From the cell containing the given text, extract its center point as [X, Y] coordinate. 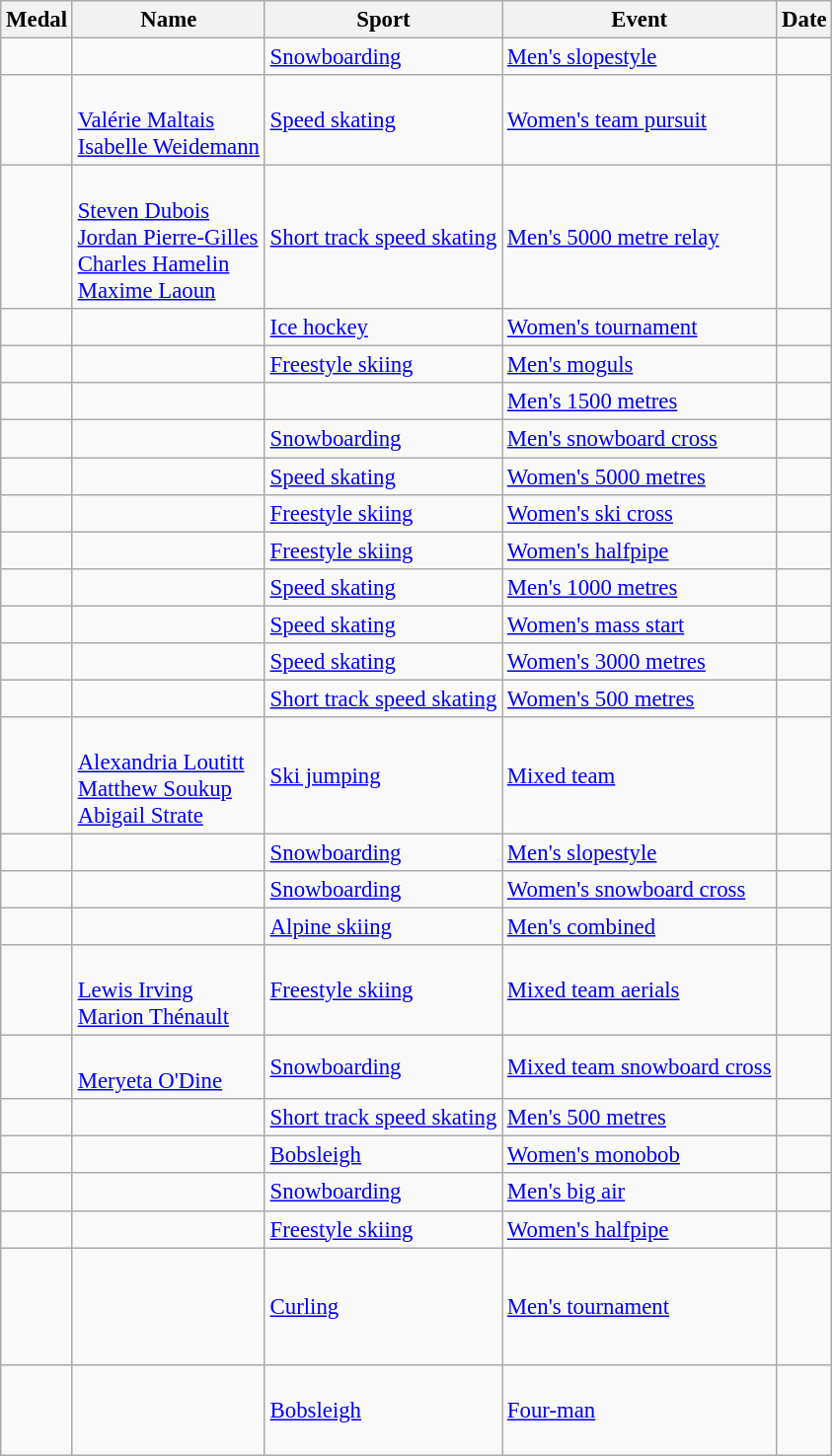
Event [640, 20]
Women's 3000 metres [640, 662]
Four-man [640, 1410]
Steven DuboisJordan Pierre-GillesCharles HamelinMaxime Laoun [168, 238]
Men's 5000 metre relay [640, 238]
Men's 500 metres [640, 1118]
Women's 500 metres [640, 698]
Sport [383, 20]
Men's big air [640, 1193]
Alexandria LoutittMatthew SoukupAbigail Strate [168, 775]
Women's ski cross [640, 513]
Men's tournament [640, 1306]
Women's 5000 metres [640, 476]
Alpine skiing [383, 927]
Medal [38, 20]
Women's snowboard cross [640, 890]
Mixed team snowboard cross [640, 1067]
Ice hockey [383, 328]
Men's snowboard cross [640, 439]
Mixed team aerials [640, 990]
Meryeta O'Dine [168, 1067]
Women's monobob [640, 1155]
Curling [383, 1306]
Valérie MaltaisIsabelle Weidemann [168, 120]
Women's tournament [640, 328]
Men's 1000 metres [640, 587]
Ski jumping [383, 775]
Men's 1500 metres [640, 401]
Lewis IrvingMarion Thénault [168, 990]
Men's moguls [640, 365]
Women's mass start [640, 624]
Mixed team [640, 775]
Men's combined [640, 927]
Date [804, 20]
Name [168, 20]
Women's team pursuit [640, 120]
